Search for the cell housing the specified text and yield its [x, y] center coordinate. 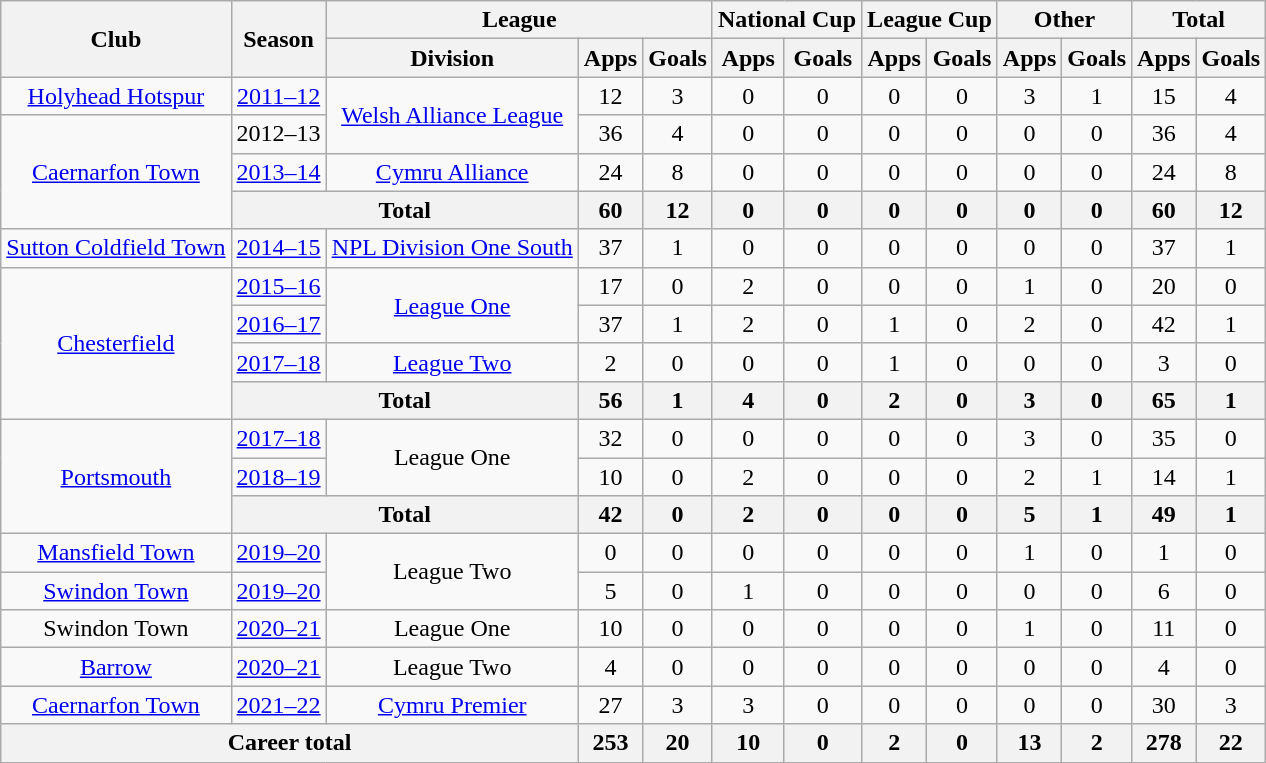
22 [1231, 743]
27 [610, 705]
Welsh Alliance League [452, 115]
35 [1164, 438]
Career total [290, 743]
17 [610, 286]
Holyhead Hotspur [116, 96]
NPL Division One South [452, 248]
11 [1164, 629]
Barrow [116, 667]
6 [1164, 591]
Sutton Coldfield Town [116, 248]
Chesterfield [116, 343]
League [519, 20]
14 [1164, 477]
2015–16 [278, 286]
Cymru Alliance [452, 172]
2018–19 [278, 477]
2013–14 [278, 172]
49 [1164, 515]
56 [610, 400]
253 [610, 743]
278 [1164, 743]
2012–13 [278, 134]
Season [278, 39]
Cymru Premier [452, 705]
2014–15 [278, 248]
League Cup [930, 20]
15 [1164, 96]
Portsmouth [116, 476]
2011–12 [278, 96]
13 [1029, 743]
National Cup [786, 20]
2016–17 [278, 324]
2021–22 [278, 705]
65 [1164, 400]
Other [1064, 20]
Division [452, 58]
32 [610, 438]
30 [1164, 705]
Club [116, 39]
Mansfield Town [116, 553]
